Pinpoint the cell where the given text exists, returning its [X, Y] midpoint coordinate. 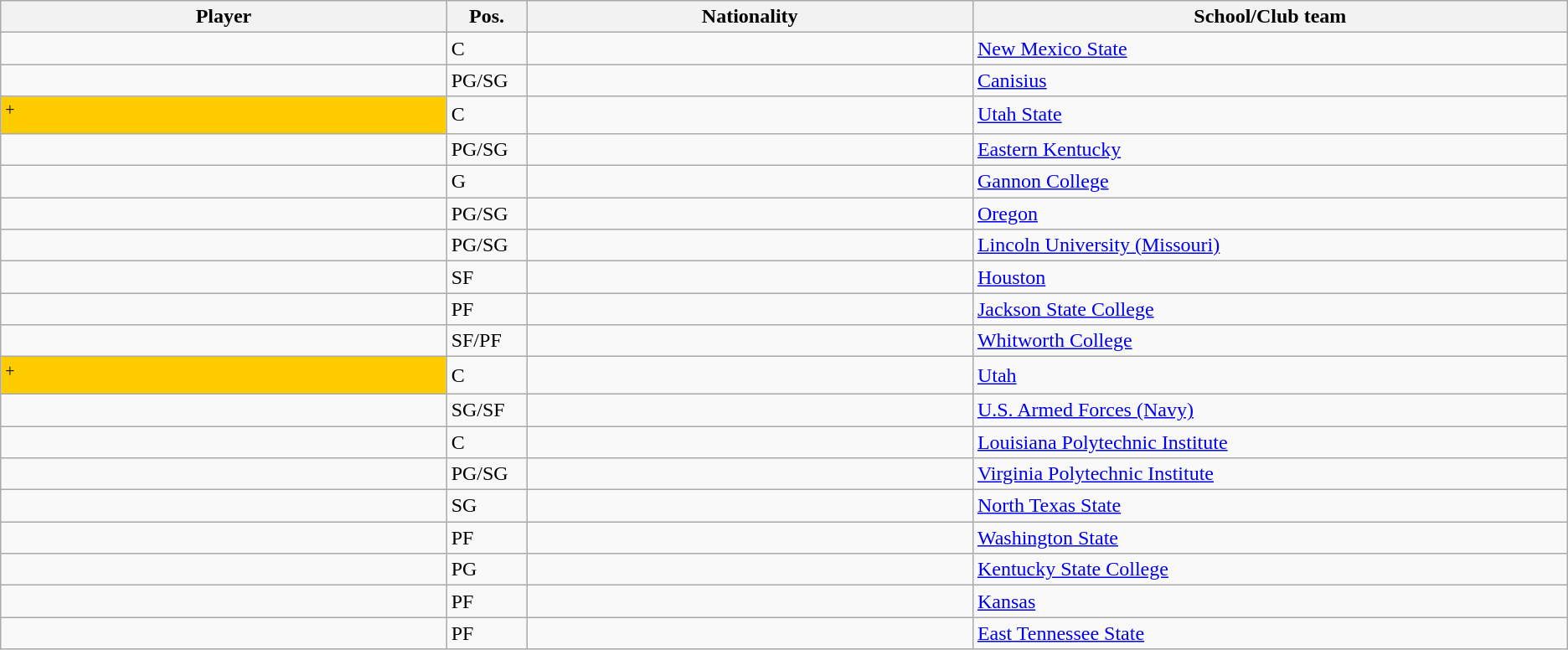
Nationality [750, 17]
G [487, 182]
U.S. Armed Forces (Navy) [1270, 410]
Utah State [1270, 116]
SF/PF [487, 341]
SG [487, 506]
North Texas State [1270, 506]
Kansas [1270, 601]
Utah [1270, 375]
School/Club team [1270, 17]
Kentucky State College [1270, 570]
Louisiana Polytechnic Institute [1270, 442]
Jackson State College [1270, 309]
Pos. [487, 17]
Whitworth College [1270, 341]
Houston [1270, 277]
Oregon [1270, 214]
Eastern Kentucky [1270, 149]
Virginia Polytechnic Institute [1270, 474]
Washington State [1270, 538]
Lincoln University (Missouri) [1270, 245]
SF [487, 277]
Player [224, 17]
New Mexico State [1270, 49]
East Tennessee State [1270, 633]
PG [487, 570]
Canisius [1270, 80]
SG/SF [487, 410]
Gannon College [1270, 182]
